Output the (X, Y) coordinate of the center of the cell containing the given text.  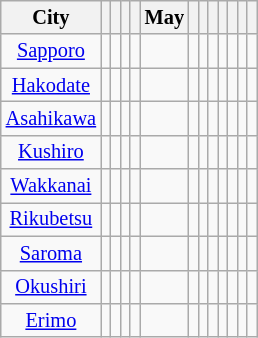
City (51, 17)
Wakkanai (51, 186)
Sapporo (51, 51)
Hakodate (51, 85)
Kushiro (51, 152)
Asahikawa (51, 118)
Okushiri (51, 287)
Erimo (51, 320)
Rikubetsu (51, 219)
Saroma (51, 253)
May (164, 17)
